Locate the cell with the specified text and output its (X, Y) center coordinate. 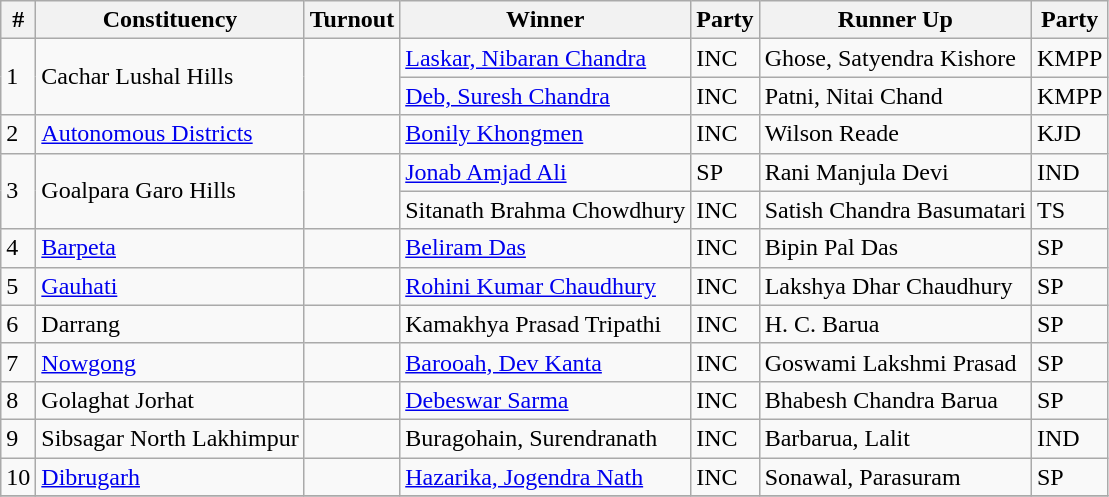
6 (18, 324)
# (18, 20)
9 (18, 438)
Constituency (170, 20)
Autonomous Districts (170, 134)
10 (18, 477)
Bhabesh Chandra Barua (895, 400)
4 (18, 248)
Dibrugarh (170, 477)
Patni, Nitai Chand (895, 96)
Rohini Kumar Chaudhury (546, 286)
Barbarua, Lalit (895, 438)
Golaghat Jorhat (170, 400)
Buragohain, Surendranath (546, 438)
Cachar Lushal Hills (170, 77)
TS (1069, 210)
Barooah, Dev Kanta (546, 362)
Sibsagar North Lakhimpur (170, 438)
7 (18, 362)
Debeswar Sarma (546, 400)
Goswami Lakshmi Prasad (895, 362)
Bonily Khongmen (546, 134)
Bipin Pal Das (895, 248)
8 (18, 400)
KJD (1069, 134)
Deb, Suresh Chandra (546, 96)
2 (18, 134)
Satish Chandra Basumatari (895, 210)
Darrang (170, 324)
Rani Manjula Devi (895, 172)
Gauhati (170, 286)
Winner (546, 20)
Turnout (352, 20)
Kamakhya Prasad Tripathi (546, 324)
Sonawal, Parasuram (895, 477)
Sitanath Brahma Chowdhury (546, 210)
Runner Up (895, 20)
Laskar, Nibaran Chandra (546, 58)
Ghose, Satyendra Kishore (895, 58)
Barpeta (170, 248)
3 (18, 191)
Hazarika, Jogendra Nath (546, 477)
5 (18, 286)
Beliram Das (546, 248)
Nowgong (170, 362)
Lakshya Dhar Chaudhury (895, 286)
H. C. Barua (895, 324)
Wilson Reade (895, 134)
Jonab Amjad Ali (546, 172)
1 (18, 77)
Goalpara Garo Hills (170, 191)
